Detect which cell encompasses the target text, then output its (X, Y) center coordinate. 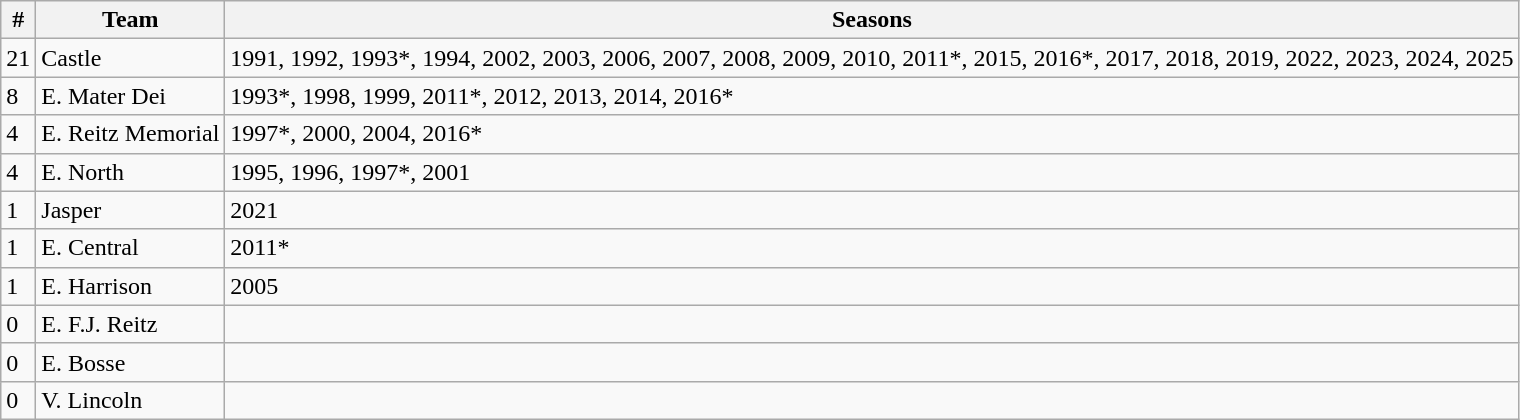
V. Lincoln (130, 400)
8 (18, 96)
2005 (872, 286)
Team (130, 20)
1991, 1992, 1993*, 1994, 2002, 2003, 2006, 2007, 2008, 2009, 2010, 2011*, 2015, 2016*, 2017, 2018, 2019, 2022, 2023, 2024, 2025 (872, 58)
E. Reitz Memorial (130, 134)
Jasper (130, 210)
Seasons (872, 20)
E. Bosse (130, 362)
1993*, 1998, 1999, 2011*, 2012, 2013, 2014, 2016* (872, 96)
Castle (130, 58)
E. Harrison (130, 286)
E. F.J. Reitz (130, 324)
21 (18, 58)
2021 (872, 210)
E. Central (130, 248)
# (18, 20)
1995, 1996, 1997*, 2001 (872, 172)
2011* (872, 248)
1997*, 2000, 2004, 2016* (872, 134)
E. North (130, 172)
E. Mater Dei (130, 96)
